Pinpoint the cell where the given text exists, returning its [X, Y] midpoint coordinate. 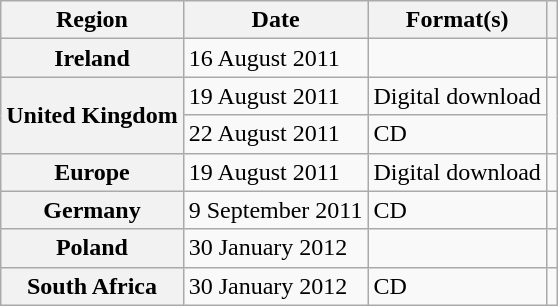
16 August 2011 [276, 58]
Europe [92, 172]
South Africa [92, 286]
Germany [92, 210]
Poland [92, 248]
Region [92, 20]
9 September 2011 [276, 210]
Date [276, 20]
22 August 2011 [276, 134]
Format(s) [457, 20]
United Kingdom [92, 115]
Ireland [92, 58]
